Return (x, y) of the center of cell containing provided text 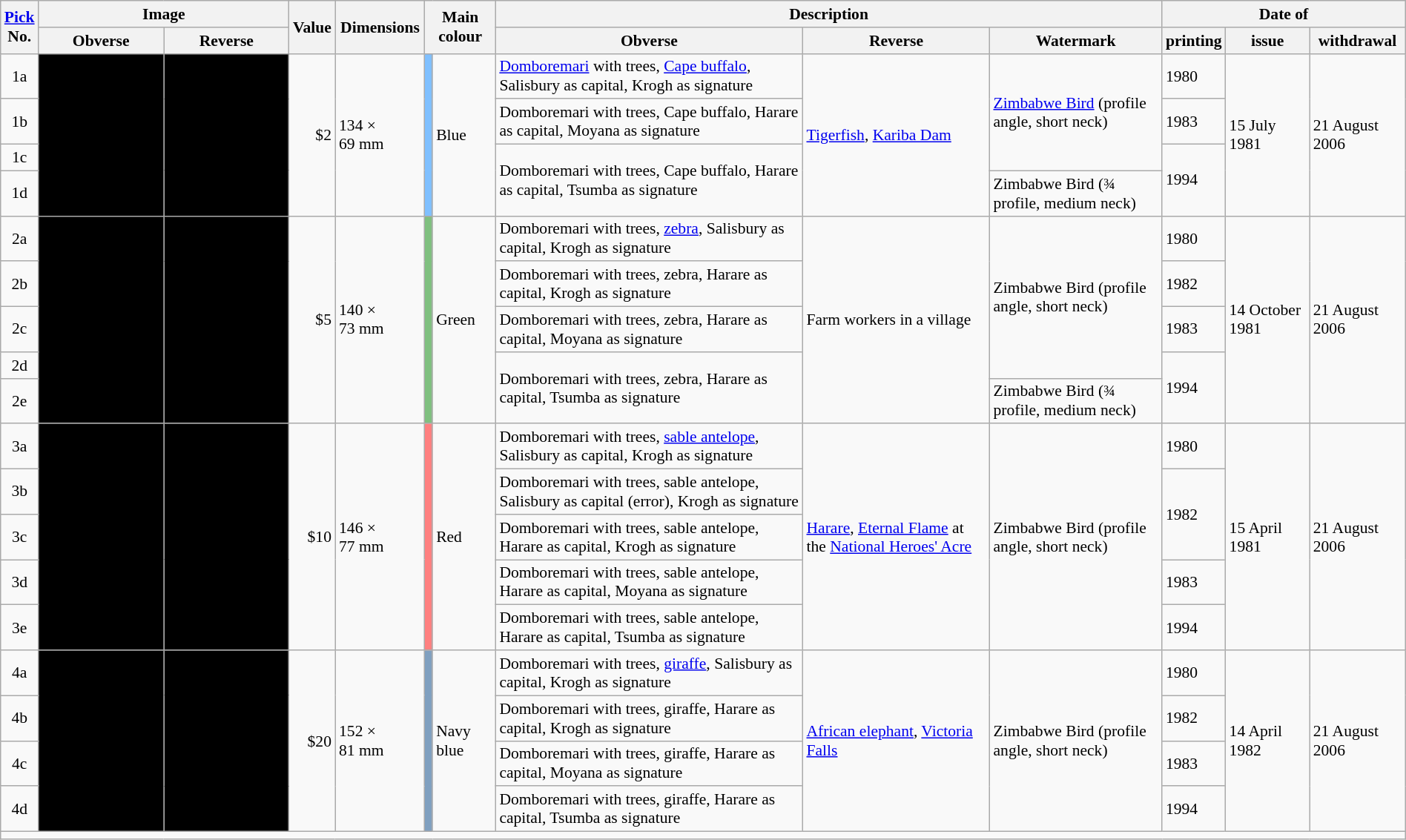
$20 (312, 741)
Description (828, 14)
issue (1268, 41)
$10 (312, 538)
PickNo. (19, 27)
African elephant, Victoria Falls (896, 741)
Harare, Eternal Flame at the National Heroes' Acre (896, 538)
3c (19, 537)
Main colour (460, 27)
Farm workers in a village (896, 320)
1d (19, 193)
$2 (312, 135)
2b (19, 285)
15 April 1981 (1268, 538)
Watermark (1075, 41)
2c (19, 329)
Domboremari with trees, zebra, Salisbury as capital, Krogh as signature (649, 239)
4b (19, 718)
Image (164, 14)
Dimensions (380, 27)
3a (19, 446)
Domboremari with trees, sable antelope, Harare as capital, Krogh as signature (649, 537)
3b (19, 492)
3d (19, 583)
Domboremari with trees, Cape buffalo, Harare as capital, Moyana as signature (649, 122)
14 October 1981 (1268, 320)
Value (312, 27)
2d (19, 366)
Domboremari with trees, giraffe, Harare as capital, Moyana as signature (649, 764)
4a (19, 673)
Domboremari with trees, giraffe, Harare as capital, Krogh as signature (649, 718)
Domboremari with trees, sable antelope, Salisbury as capital, Krogh as signature (649, 446)
Domboremari with trees, sable antelope, Salisbury as capital (error), Krogh as signature (649, 492)
Domboremari with trees, zebra, Harare as capital, Krogh as signature (649, 285)
146 × 77 mm (380, 538)
1c (19, 158)
Green (464, 320)
printing (1194, 41)
$5 (312, 320)
15 July 1981 (1268, 135)
Domboremari with trees, Cape buffalo, Salisbury as capital, Krogh as signature (649, 76)
Domboremari with trees, giraffe, Harare as capital, Tsumba as signature (649, 810)
14 April 1982 (1268, 741)
2e (19, 400)
152 × 81 mm (380, 741)
1b (19, 122)
Blue (464, 135)
3e (19, 627)
2a (19, 239)
Tigerfish, Kariba Dam (896, 135)
Domboremari with trees, Cape buffalo, Harare as capital, Tsumba as signature (649, 181)
Domboremari with trees, sable antelope, Harare as capital, Tsumba as signature (649, 627)
Date of (1284, 14)
Red (464, 538)
1a (19, 76)
134 × 69 mm (380, 135)
4d (19, 810)
Domboremari with trees, zebra, Harare as capital, Tsumba as signature (649, 388)
withdrawal (1358, 41)
Domboremari with trees, giraffe, Salisbury as capital, Krogh as signature (649, 673)
Domboremari with trees, zebra, Harare as capital, Moyana as signature (649, 329)
Domboremari with trees, sable antelope, Harare as capital, Moyana as signature (649, 583)
Navy blue (464, 741)
140 × 73 mm (380, 320)
4c (19, 764)
